Provide the (x, y) coordinate of the cell's center where the given text is located.  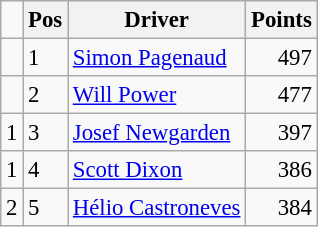
Driver (157, 20)
Hélio Castroneves (157, 208)
Pos (46, 20)
Points (282, 20)
497 (282, 58)
477 (282, 95)
397 (282, 133)
Josef Newgarden (157, 133)
Will Power (157, 95)
Scott Dixon (157, 170)
3 (46, 133)
384 (282, 208)
386 (282, 170)
Simon Pagenaud (157, 58)
4 (46, 170)
5 (46, 208)
